Pinpoint the cell where the given text exists, returning its (x, y) midpoint coordinate. 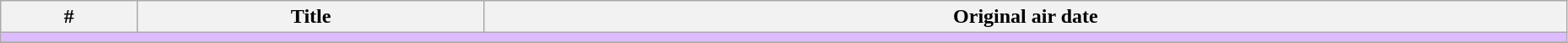
Title (311, 17)
# (69, 17)
Original air date (1026, 17)
